Determine the [x, y] coordinate at the center of the cell enclosing the given text.  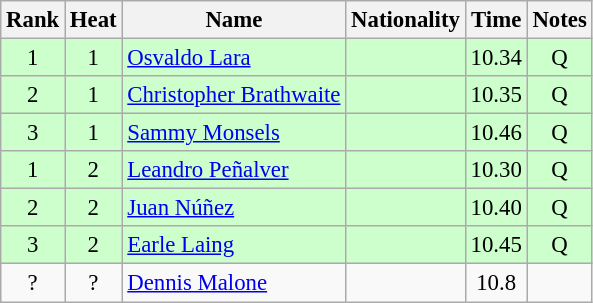
Nationality [406, 20]
Christopher Brathwaite [234, 95]
Osvaldo Lara [234, 58]
10.40 [496, 208]
10.35 [496, 95]
Earle Laing [234, 245]
Leandro Peñalver [234, 170]
10.8 [496, 283]
Juan Núñez [234, 208]
Name [234, 20]
Heat [94, 20]
Sammy Monsels [234, 133]
Time [496, 20]
Rank [33, 20]
Dennis Malone [234, 283]
10.46 [496, 133]
10.34 [496, 58]
Notes [560, 20]
10.30 [496, 170]
10.45 [496, 245]
